Return the [x, y] coordinate for the center point of the cell that contains the specified text.  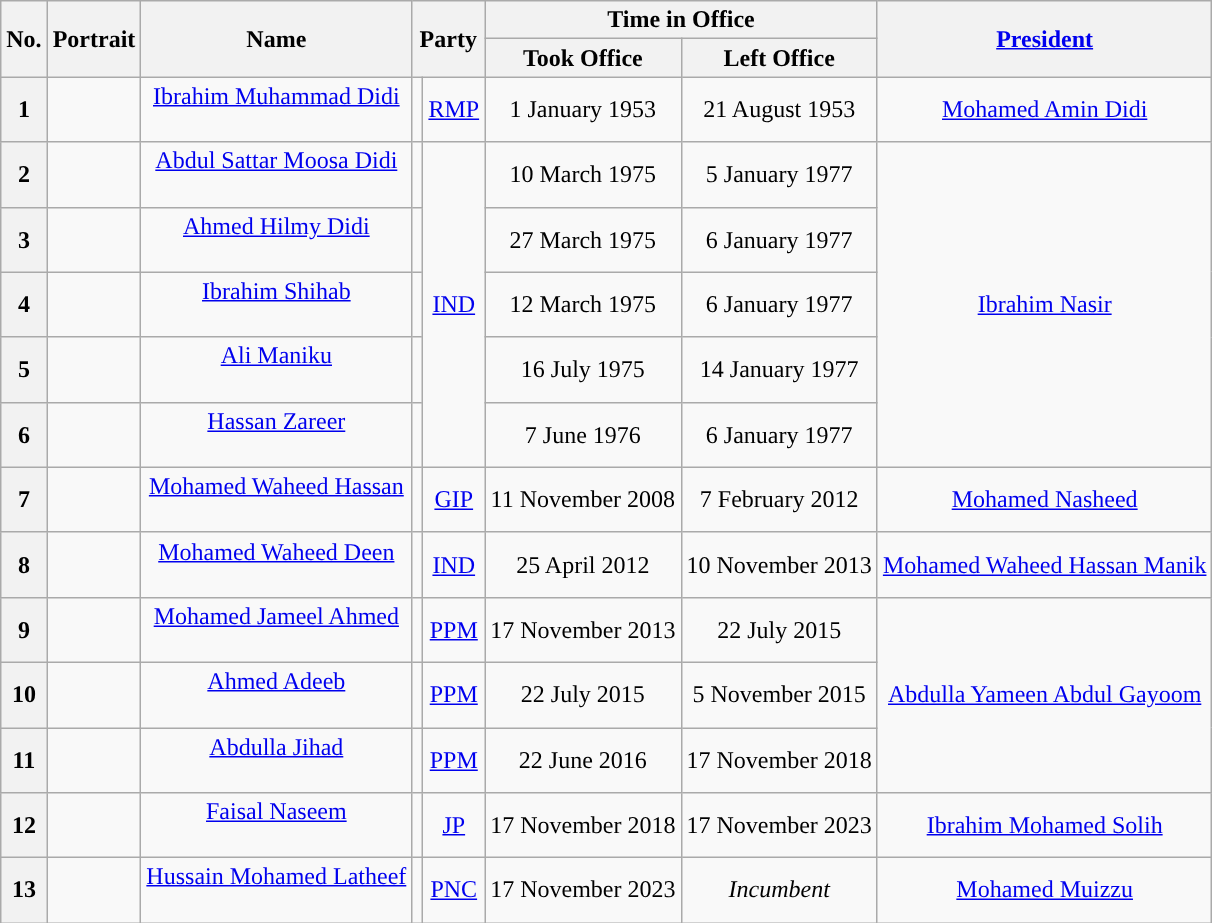
RMP [454, 110]
Mohamed Amin Didi [1044, 110]
5 [24, 370]
Hassan Zareer [276, 434]
16 July 1975 [583, 370]
12 March 1975 [583, 304]
Faisal Naseem [276, 826]
10 November 2013 [779, 564]
President [1044, 39]
5 January 1977 [779, 174]
GIP [454, 500]
Mohamed Jameel Ahmed [276, 630]
Ibrahim Muhammad Didi [276, 110]
11 [24, 760]
Ibrahim Mohamed Solih [1044, 826]
Name [276, 39]
Abdulla Yameen Abdul Gayoom [1044, 694]
27 March 1975 [583, 240]
13 [24, 890]
Hussain Mohamed Latheef [276, 890]
Mohamed Waheed Deen [276, 564]
Mohamed Waheed Hassan [276, 500]
JP [454, 826]
7 June 1976 [583, 434]
Abdul Sattar Moosa Didi [276, 174]
7 February 2012 [779, 500]
Portrait [94, 39]
8 [24, 564]
21 August 1953 [779, 110]
3 [24, 240]
10 March 1975 [583, 174]
Ali Maniku [276, 370]
Ibrahim Shihab [276, 304]
22 June 2016 [583, 760]
1 January 1953 [583, 110]
PNC [454, 890]
1 [24, 110]
5 November 2015 [779, 694]
Party [448, 39]
Time in Office [682, 20]
Mohamed Muizzu [1044, 890]
Ahmed Hilmy Didi [276, 240]
9 [24, 630]
17 November 2013 [583, 630]
2 [24, 174]
Mohamed Waheed Hassan Manik [1044, 564]
Abdulla Jihad [276, 760]
7 [24, 500]
Took Office [583, 58]
11 November 2008 [583, 500]
Ahmed Adeeb [276, 694]
12 [24, 826]
Mohamed Nasheed [1044, 500]
10 [24, 694]
No. [24, 39]
Incumbent [779, 890]
Left Office [779, 58]
25 April 2012 [583, 564]
14 January 1977 [779, 370]
Ibrahim Nasir [1044, 304]
4 [24, 304]
6 [24, 434]
